Return the [x, y] coordinate for the center point of the cell that contains the specified text.  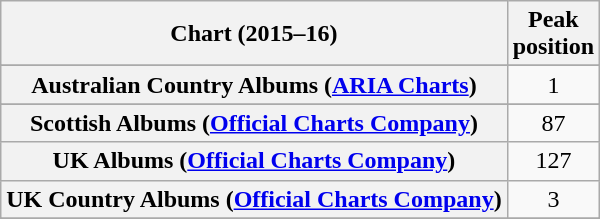
1 [553, 85]
Scottish Albums (Official Charts Company) [254, 123]
Australian Country Albums (ARIA Charts) [254, 85]
127 [553, 161]
UK Albums (Official Charts Company) [254, 161]
3 [553, 199]
87 [553, 123]
UK Country Albums (Official Charts Company) [254, 199]
Peak position [553, 34]
Chart (2015–16) [254, 34]
